Return the [x, y] coordinate for the center point of the cell that contains the specified text.  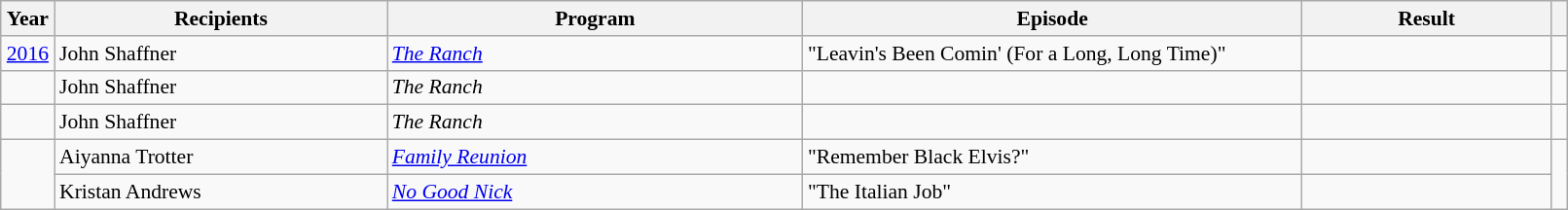
Recipients [221, 18]
Family Reunion [596, 157]
"Leavin's Been Comin' (For a Long, Long Time)" [1053, 53]
No Good Nick [596, 192]
Aiyanna Trotter [221, 157]
Kristan Andrews [221, 192]
Program [596, 18]
Result [1426, 18]
Year [27, 18]
2016 [27, 53]
Episode [1053, 18]
"The Italian Job" [1053, 192]
"Remember Black Elvis?" [1053, 157]
